Extract the (x, y) coordinate from the center of the cell holding the provided text.  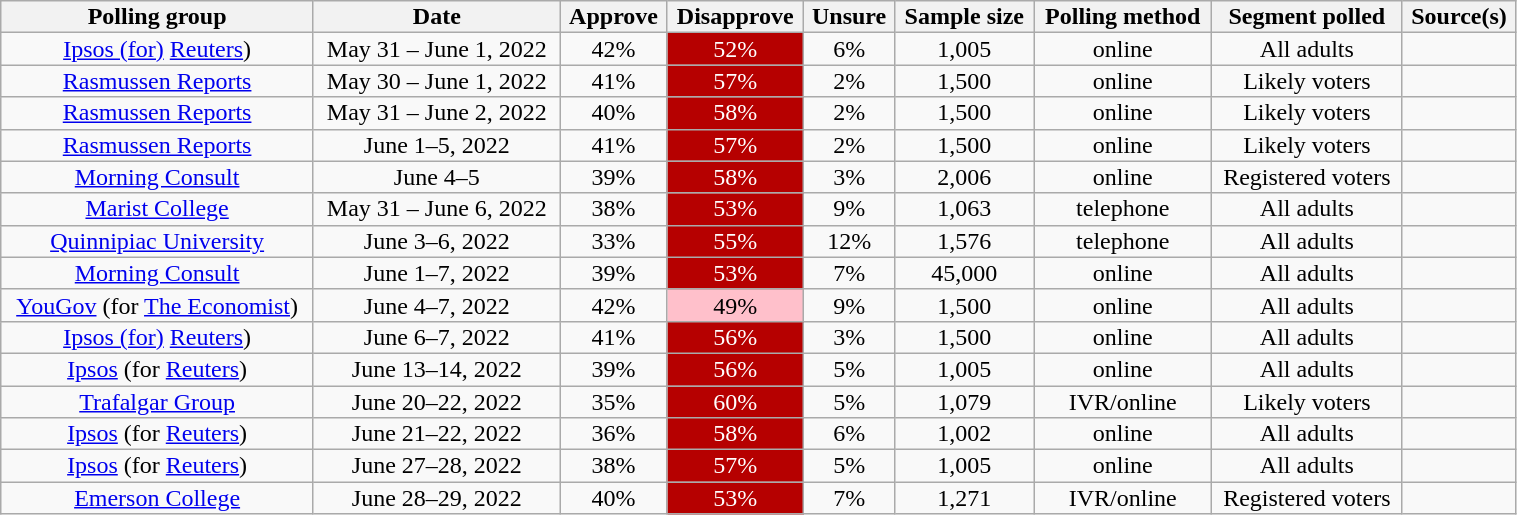
33% (614, 241)
1,002 (964, 434)
49% (736, 305)
Date (436, 17)
June 4–7, 2022 (436, 305)
1,079 (964, 402)
May 30 – June 1, 2022 (436, 81)
1,063 (964, 209)
June 13–14, 2022 (436, 369)
June 20–22, 2022 (436, 402)
1,271 (964, 498)
1,576 (964, 241)
Polling group (158, 17)
55% (736, 241)
12% (850, 241)
May 31 – June 1, 2022 (436, 49)
Unsure (850, 17)
Segment polled (1307, 17)
June 6–7, 2022 (436, 337)
Emerson College (158, 498)
52% (736, 49)
Marist College (158, 209)
Trafalgar Group (158, 402)
June 1–7, 2022 (436, 273)
June 28–29, 2022 (436, 498)
Approve (614, 17)
May 31 – June 2, 2022 (436, 113)
June 21–22, 2022 (436, 434)
Disapprove (736, 17)
45,000 (964, 273)
35% (614, 402)
June 1–5, 2022 (436, 145)
Quinnipiac University (158, 241)
Polling method (1123, 17)
June 3–6, 2022 (436, 241)
June 4–5 (436, 177)
May 31 – June 6, 2022 (436, 209)
60% (736, 402)
2,006 (964, 177)
Source(s) (1459, 17)
Sample size (964, 17)
36% (614, 434)
YouGov (for The Economist) (158, 305)
June 27–28, 2022 (436, 466)
